Output the [X, Y] coordinate of the center of the cell containing the given text.  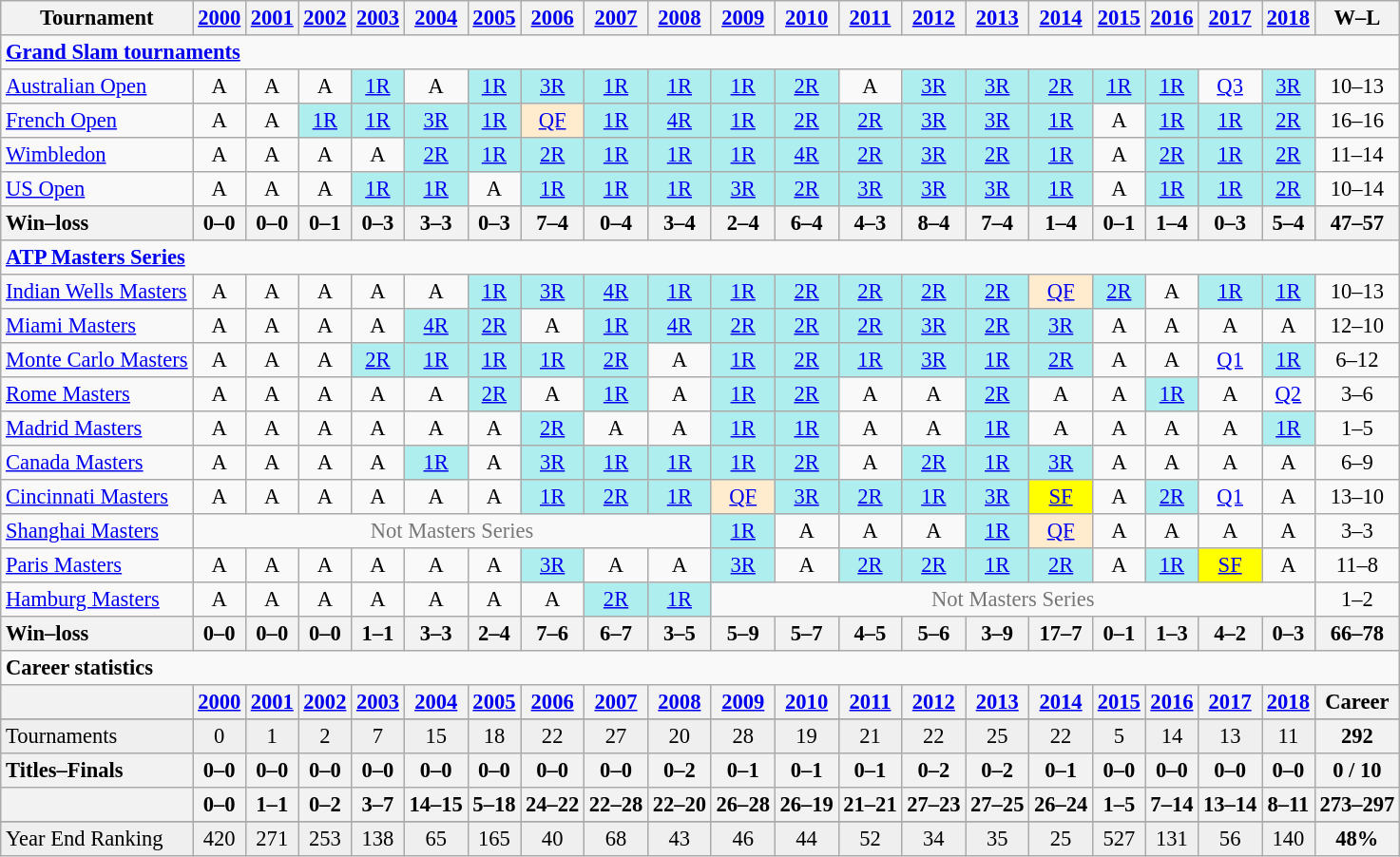
26–19 [806, 805]
Shanghai Masters [97, 531]
1 [272, 736]
5–4 [1289, 223]
10–14 [1357, 189]
11–8 [1357, 565]
3–4 [679, 223]
292 [1357, 736]
1–2 [1357, 600]
271 [272, 839]
ATP Masters Series [700, 257]
Titles–Finals [97, 771]
5–7 [806, 634]
Tournament [97, 18]
14–15 [435, 805]
140 [1289, 839]
Madrid Masters [97, 428]
12–10 [1357, 326]
26–24 [1061, 805]
17–7 [1061, 634]
273–297 [1357, 805]
Tournaments [97, 736]
4–2 [1230, 634]
27–25 [998, 805]
22–28 [616, 805]
46 [743, 839]
Career [1357, 702]
Canada Masters [97, 463]
24–22 [553, 805]
27–23 [933, 805]
Q3 [1230, 86]
6–12 [1357, 360]
20 [679, 736]
15 [435, 736]
52 [871, 839]
47–57 [1357, 223]
5 [1120, 736]
21 [871, 736]
35 [998, 839]
Career statistics [700, 668]
11 [1289, 736]
Grand Slam tournaments [700, 52]
8–11 [1289, 805]
Australian Open [97, 86]
Miami Masters [97, 326]
6–4 [806, 223]
26–28 [743, 805]
Indian Wells Masters [97, 292]
27 [616, 736]
7–14 [1172, 805]
Hamburg Masters [97, 600]
6–7 [616, 634]
420 [220, 839]
527 [1120, 839]
3–5 [679, 634]
4–3 [871, 223]
56 [1230, 839]
65 [435, 839]
Rome Masters [97, 394]
2 [325, 736]
13–10 [1357, 497]
6–9 [1357, 463]
21–21 [871, 805]
16–16 [1357, 121]
14 [1172, 736]
7 [378, 736]
165 [494, 839]
Wimbledon [97, 155]
19 [806, 736]
13–14 [1230, 805]
Q2 [1289, 394]
48% [1357, 839]
W–L [1357, 18]
0 / 10 [1357, 771]
US Open [97, 189]
22–20 [679, 805]
7–6 [553, 634]
3–6 [1357, 394]
66–78 [1357, 634]
40 [553, 839]
34 [933, 839]
Paris Masters [97, 565]
18 [494, 736]
0–4 [616, 223]
5–6 [933, 634]
Year End Ranking [97, 839]
28 [743, 736]
Monte Carlo Masters [97, 360]
138 [378, 839]
131 [1172, 839]
0 [220, 736]
1–3 [1172, 634]
3–7 [378, 805]
French Open [97, 121]
8–4 [933, 223]
44 [806, 839]
13 [1230, 736]
68 [616, 839]
5–9 [743, 634]
11–14 [1357, 155]
Cincinnati Masters [97, 497]
4–5 [871, 634]
43 [679, 839]
253 [325, 839]
5–18 [494, 805]
3–9 [998, 634]
